Identify which cell holds the provided text, then report its [X, Y] central coordinate. 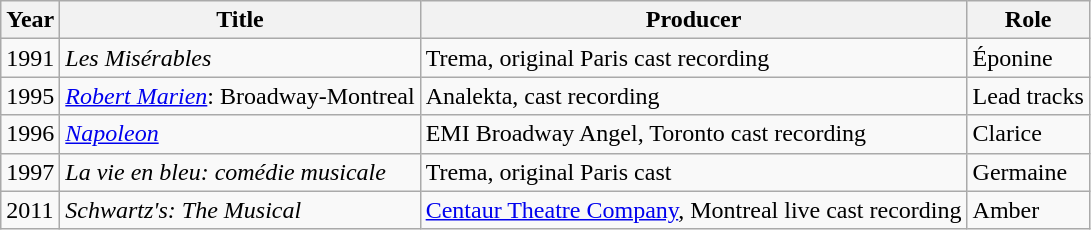
Germaine [1028, 172]
Robert Marien: Broadway-Montreal [240, 96]
Year [30, 20]
Lead tracks [1028, 96]
Amber [1028, 210]
Title [240, 20]
1991 [30, 58]
Centaur Theatre Company, Montreal live cast recording [694, 210]
1995 [30, 96]
Trema, original Paris cast recording [694, 58]
Éponine [1028, 58]
La vie en bleu: comédie musicale [240, 172]
Trema, original Paris cast [694, 172]
Producer [694, 20]
Analekta, cast recording [694, 96]
Clarice [1028, 134]
1996 [30, 134]
2011 [30, 210]
Les Misérables [240, 58]
EMI Broadway Angel, Toronto cast recording [694, 134]
Napoleon [240, 134]
Schwartz's: The Musical [240, 210]
1997 [30, 172]
Role [1028, 20]
